Extract the (X, Y) coordinate from the center of the cell holding the provided text.  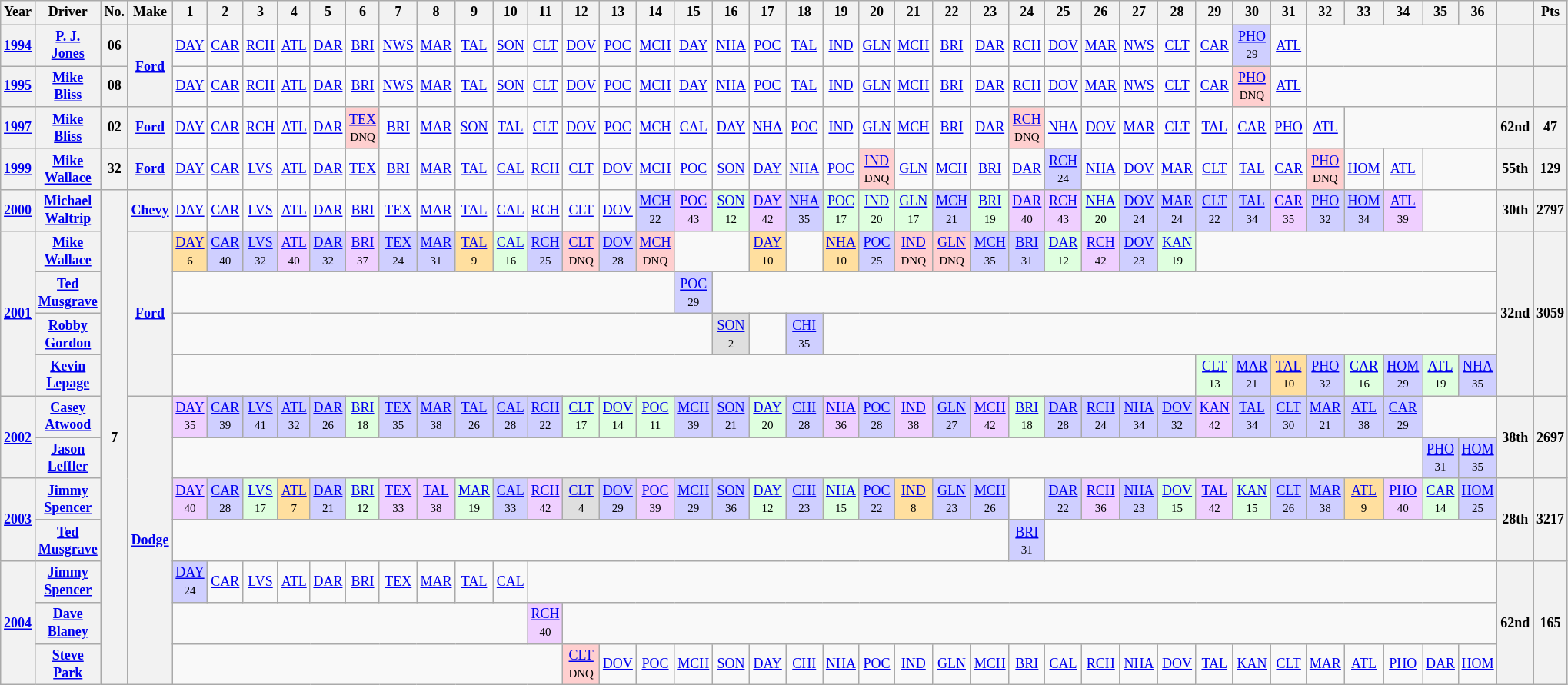
DAR22 (1064, 499)
CLT13 (1214, 375)
SON2 (731, 334)
26 (1100, 12)
DAY20 (767, 417)
27 (1139, 12)
RCH40 (545, 623)
DAY12 (767, 499)
TAL38 (436, 499)
TAL9 (474, 251)
CAL33 (511, 499)
ATL32 (294, 417)
DAY24 (190, 582)
HOM29 (1403, 375)
POC28 (877, 417)
CLT26 (1289, 499)
DOV14 (618, 417)
SON36 (731, 499)
MCH35 (990, 251)
DAY35 (190, 417)
Driver (68, 12)
4 (294, 12)
15 (694, 12)
CAR28 (225, 499)
24 (1027, 12)
PHO29 (1252, 45)
DOV29 (618, 499)
TAL42 (1214, 499)
BRI19 (990, 211)
RCH25 (545, 251)
CAR40 (225, 251)
TEXDNQ (363, 128)
22 (952, 12)
PHO31 (1441, 458)
21 (914, 12)
ATL38 (1364, 417)
TAL26 (474, 417)
Pts (1550, 12)
DAR40 (1027, 211)
2797 (1550, 211)
DAR26 (328, 417)
10 (511, 12)
KAN15 (1252, 499)
2697 (1550, 437)
1995 (18, 87)
MCH29 (694, 499)
DOV32 (1177, 417)
MCH26 (990, 499)
CAR14 (1441, 499)
MCHDNQ (655, 251)
DAR32 (328, 251)
No. (114, 12)
3 (261, 12)
1 (190, 12)
23 (990, 12)
8 (436, 12)
DAR28 (1064, 417)
IND8 (914, 499)
2 (225, 12)
MCH22 (655, 211)
47 (1550, 128)
LVS41 (261, 417)
Jason Leffler (68, 458)
14 (655, 12)
SON12 (731, 211)
GLN23 (952, 499)
CAR16 (1364, 375)
KAN42 (1214, 417)
NHA36 (841, 417)
LVS32 (261, 251)
BRI37 (363, 251)
PHO40 (1403, 499)
KAN (1252, 664)
2002 (18, 437)
NHA23 (1139, 499)
HOM34 (1364, 211)
DAY42 (767, 211)
1997 (18, 128)
Make (150, 12)
CLT17 (581, 417)
POC11 (655, 417)
DAY10 (767, 251)
DOV15 (1177, 499)
RCH22 (545, 417)
CAL16 (511, 251)
POC25 (877, 251)
DOV23 (1139, 251)
CHI35 (804, 334)
11 (545, 12)
30th (1515, 211)
12 (581, 12)
2000 (18, 211)
CLT22 (1214, 211)
GLN17 (914, 211)
TEX33 (398, 499)
55th (1515, 169)
2004 (18, 623)
CLT4 (581, 499)
CAL28 (511, 417)
DAR12 (1064, 251)
38th (1515, 437)
CHI28 (804, 417)
32nd (1515, 314)
MCH21 (952, 211)
33 (1364, 12)
NHA20 (1100, 211)
MAR31 (436, 251)
IND20 (877, 211)
TEX35 (398, 417)
MCH39 (694, 417)
POC22 (877, 499)
GLNDNQ (952, 251)
ATL7 (294, 499)
Casey Atwood (68, 417)
30 (1252, 12)
MAR19 (474, 499)
POC39 (655, 499)
3217 (1550, 520)
CHI23 (804, 499)
NHA10 (841, 251)
16 (731, 12)
RCHDNQ (1027, 128)
28th (1515, 520)
RCH36 (1100, 499)
Chevy (150, 211)
25 (1064, 12)
CAR29 (1403, 417)
DOV28 (618, 251)
ATL9 (1364, 499)
NHA15 (841, 499)
08 (114, 87)
TEX24 (398, 251)
NHA34 (1139, 417)
DAY40 (190, 499)
P. J. Jones (68, 45)
POC29 (694, 293)
34 (1403, 12)
3059 (1550, 314)
ATL19 (1441, 375)
MAR24 (1177, 211)
LVS17 (261, 499)
POC43 (694, 211)
DAY6 (190, 251)
BRI12 (363, 499)
17 (767, 12)
Year (18, 12)
36 (1478, 12)
1994 (18, 45)
Robby Gordon (68, 334)
2003 (18, 520)
13 (618, 12)
31 (1289, 12)
POC17 (841, 211)
06 (114, 45)
18 (804, 12)
Kevin Lepage (68, 375)
129 (1550, 169)
DAR21 (328, 499)
ATL40 (294, 251)
GLN27 (952, 417)
MCH42 (990, 417)
CLT30 (1289, 417)
1999 (18, 169)
9 (474, 12)
HOM35 (1478, 458)
SON21 (731, 417)
ATL39 (1403, 211)
Steve Park (68, 664)
DOV24 (1139, 211)
19 (841, 12)
165 (1550, 623)
IND38 (914, 417)
29 (1214, 12)
CAR35 (1289, 211)
RCH43 (1064, 211)
2001 (18, 314)
TAL10 (1289, 375)
5 (328, 12)
28 (1177, 12)
Dodge (150, 540)
KAN19 (1177, 251)
CAR39 (225, 417)
20 (877, 12)
02 (114, 128)
HOM25 (1478, 499)
6 (363, 12)
Michael Waltrip (68, 211)
CHI (804, 664)
35 (1441, 12)
Dave Blaney (68, 623)
